Search for the cell housing the specified text and yield its [x, y] center coordinate. 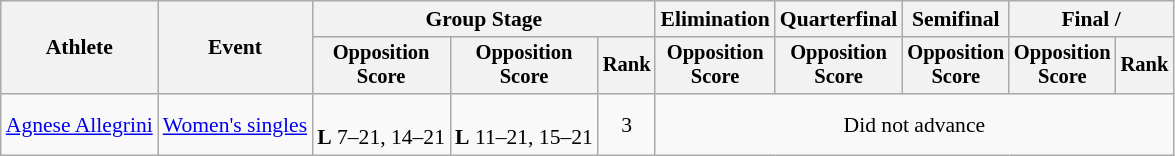
L 7–21, 14–21 [381, 124]
Agnese Allegrini [80, 124]
Did not advance [914, 124]
Group Stage [484, 19]
Elimination [714, 19]
Women's singles [235, 124]
Athlete [80, 48]
Event [235, 48]
3 [627, 124]
L 11–21, 15–21 [524, 124]
Semifinal [956, 19]
Quarterfinal [839, 19]
Final / [1091, 19]
